Find where the given text appears and provide that cell's center as [X, Y] coordinate. 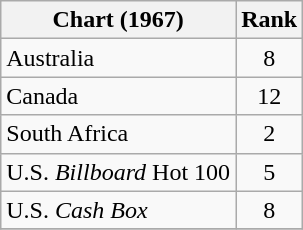
Canada [118, 96]
Rank [270, 20]
5 [270, 172]
South Africa [118, 134]
2 [270, 134]
12 [270, 96]
Chart (1967) [118, 20]
Australia [118, 58]
U.S. Cash Box [118, 210]
U.S. Billboard Hot 100 [118, 172]
